Pinpoint the cell where the given text exists, returning its [x, y] midpoint coordinate. 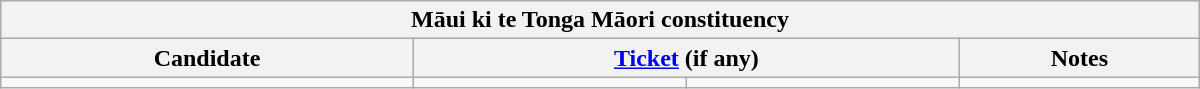
Candidate [207, 58]
Māui ki te Tonga Māori constituency [600, 20]
Ticket (if any) [686, 58]
Notes [1080, 58]
